Provide the (x, y) coordinate of the cell's center where the given text is located.  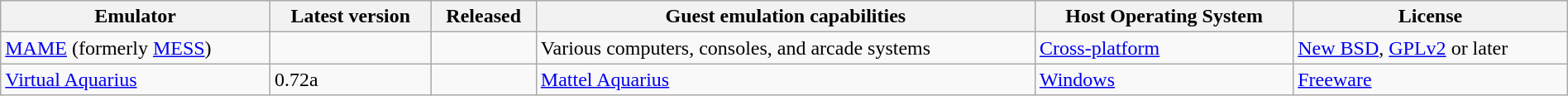
Various computers, consoles, and arcade systems (786, 48)
New BSD, GPLv2 or later (1431, 48)
Guest emulation capabilities (786, 17)
Emulator (136, 17)
Released (483, 17)
Mattel Aquarius (786, 79)
Latest version (351, 17)
License (1431, 17)
Windows (1164, 79)
Host Operating System (1164, 17)
Freeware (1431, 79)
MAME (formerly MESS) (136, 48)
Cross-platform (1164, 48)
0.72a (351, 79)
Virtual Aquarius (136, 79)
